Identify which cell holds the provided text, then report its [X, Y] central coordinate. 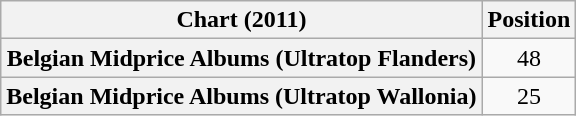
Belgian Midprice Albums (Ultratop Flanders) [242, 58]
Belgian Midprice Albums (Ultratop Wallonia) [242, 96]
Position [529, 20]
Chart (2011) [242, 20]
25 [529, 96]
48 [529, 58]
